Output the (x, y) coordinate of the center of the cell containing the given text.  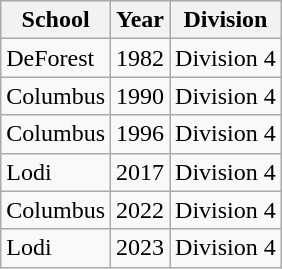
1990 (140, 96)
Year (140, 20)
2022 (140, 210)
1996 (140, 134)
Division (226, 20)
School (56, 20)
2017 (140, 172)
2023 (140, 248)
DeForest (56, 58)
1982 (140, 58)
